Capture the cell that displays the provided text and extract its [X, Y] central coordinate. 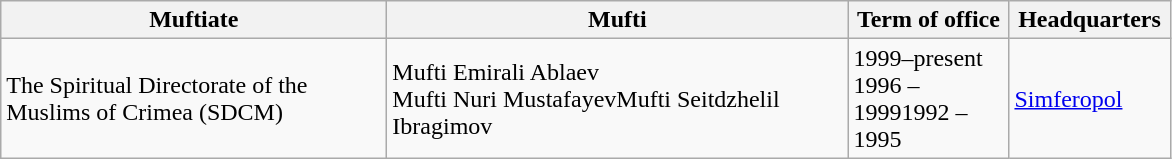
The Spiritual Directorate of the Muslims of Crimea (SDCM) [194, 98]
Mufti Emirali AblaevMufti Nuri MustafayevMufti Seitdzhelil Ibragimov [618, 98]
Mufti [618, 20]
Term of office [928, 20]
1999–present1996 – 19991992 – 1995 [928, 98]
Muftiate [194, 20]
Headquarters [1090, 20]
Simferopol [1090, 98]
